Find where the given text appears and provide that cell's center as [x, y] coordinate. 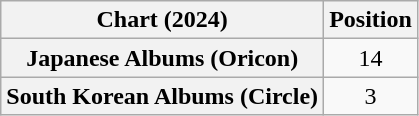
Japanese Albums (Oricon) [162, 58]
14 [371, 58]
Chart (2024) [162, 20]
South Korean Albums (Circle) [162, 96]
3 [371, 96]
Position [371, 20]
